From the cell containing the given text, extract its center point as [x, y] coordinate. 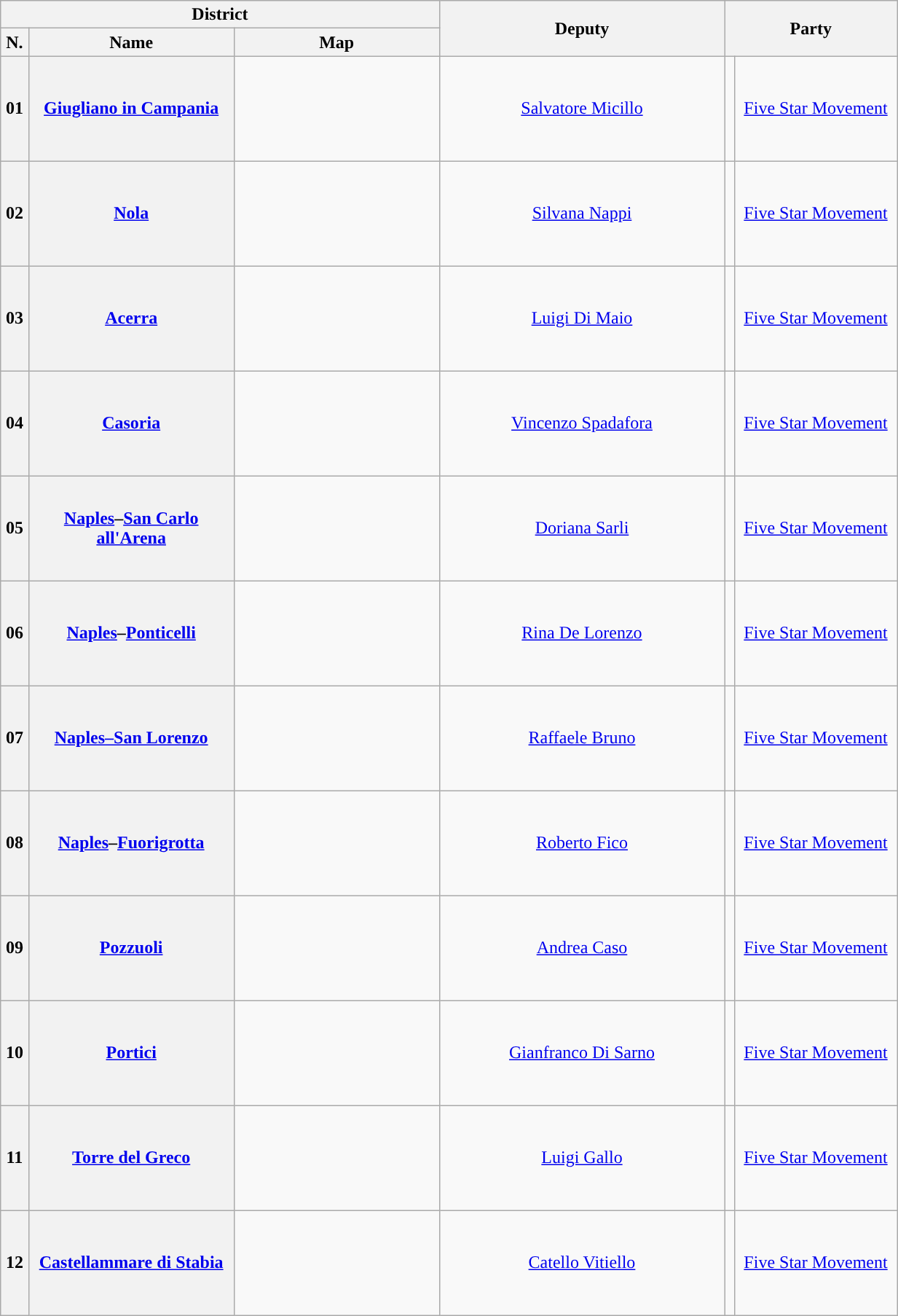
Vincenzo Spadafora [582, 423]
Acerra [131, 318]
03 [15, 318]
10 [15, 1053]
District [220, 15]
Naples–San Carlo all'Arena [131, 528]
Salvatore Micillo [582, 109]
Name [131, 42]
01 [15, 109]
Party [811, 28]
07 [15, 738]
Gianfranco Di Sarno [582, 1053]
08 [15, 843]
04 [15, 423]
Deputy [582, 28]
09 [15, 948]
Naples–Ponticelli [131, 633]
Silvana Nappi [582, 214]
Catello Vitiello [582, 1263]
05 [15, 528]
Luigi Gallo [582, 1158]
Pozzuoli [131, 948]
Rina De Lorenzo [582, 633]
06 [15, 633]
Andrea Caso [582, 948]
Raffaele Bruno [582, 738]
Roberto Fico [582, 843]
Castellammare di Stabia [131, 1263]
Doriana Sarli [582, 528]
Casoria [131, 423]
Giugliano in Campania [131, 109]
N. [15, 42]
02 [15, 214]
Torre del Greco [131, 1158]
12 [15, 1263]
Nola [131, 214]
Portici [131, 1053]
Naples–Fuorigrotta [131, 843]
Map [336, 42]
Luigi Di Maio [582, 318]
Naples–San Lorenzo [131, 738]
11 [15, 1158]
